Locate the cell with the specified text and output its [x, y] center coordinate. 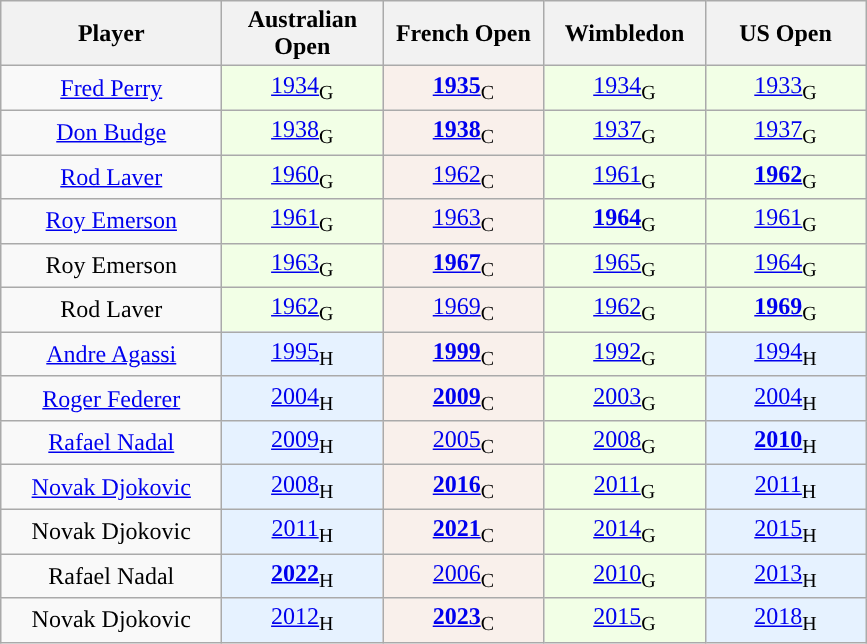
1994H [786, 354]
Roger Federer [112, 398]
Fred Perry [112, 88]
French Open [464, 34]
2016C [464, 487]
1999C [464, 354]
Player [112, 34]
2011G [624, 487]
2008G [624, 443]
2006C [464, 576]
2012H [302, 620]
2008H [302, 487]
2005C [464, 443]
Australian Open [302, 34]
1963G [302, 265]
1963C [464, 221]
2018H [786, 620]
1969G [786, 310]
2023C [464, 620]
2010G [624, 576]
Wimbledon [624, 34]
2021C [464, 531]
1969C [464, 310]
1965G [624, 265]
1935C [464, 88]
1967C [464, 265]
Andre Agassi [112, 354]
2010H [786, 443]
1962C [464, 176]
2022H [302, 576]
2013H [786, 576]
2014G [624, 531]
Don Budge [112, 132]
1992G [624, 354]
2003G [624, 398]
US Open [786, 34]
2015H [786, 531]
1938G [302, 132]
1960G [302, 176]
1995H [302, 354]
1933G [786, 88]
1938C [464, 132]
2009H [302, 443]
2009C [464, 398]
2015G [624, 620]
